Extract the (x, y) coordinate from the center of the cell holding the provided text.  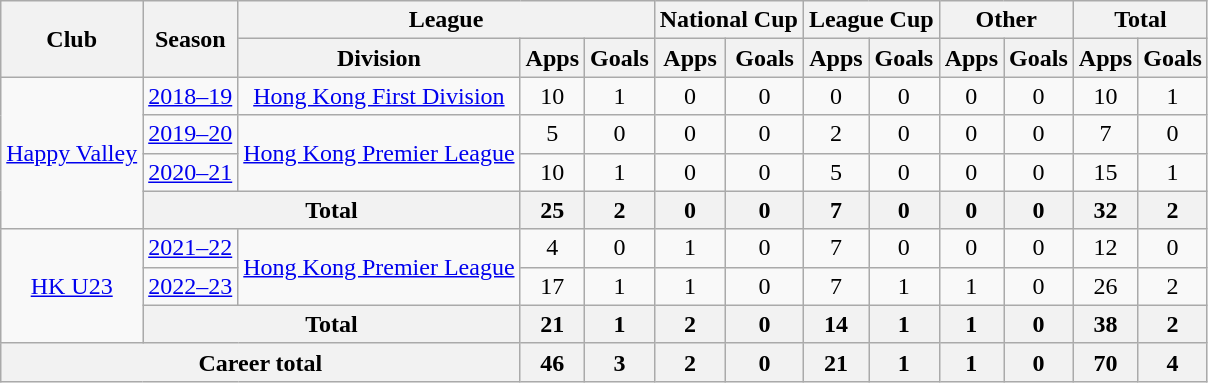
2021–22 (190, 248)
National Cup (728, 20)
Other (1006, 20)
26 (1105, 286)
3 (620, 362)
Hong Kong First Division (379, 96)
League Cup (871, 20)
46 (552, 362)
25 (552, 210)
38 (1105, 324)
2018–19 (190, 96)
2019–20 (190, 134)
Season (190, 39)
12 (1105, 248)
Happy Valley (72, 153)
Club (72, 39)
Career total (260, 362)
2020–21 (190, 172)
15 (1105, 172)
17 (552, 286)
2022–23 (190, 286)
32 (1105, 210)
League (446, 20)
HK U23 (72, 286)
14 (836, 324)
70 (1105, 362)
Division (379, 58)
